Determine the [x, y] coordinate at the center of the cell enclosing the given text.  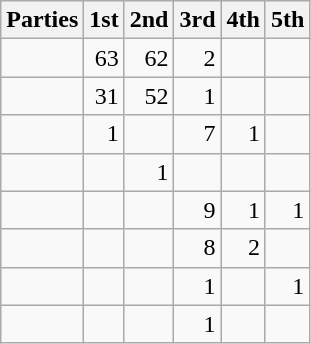
63 [104, 58]
31 [104, 96]
Parties [42, 20]
1st [104, 20]
62 [149, 58]
8 [198, 248]
7 [198, 134]
3rd [198, 20]
2nd [149, 20]
52 [149, 96]
5th [287, 20]
9 [198, 210]
4th [243, 20]
